Capture the cell that displays the provided text and extract its (X, Y) central coordinate. 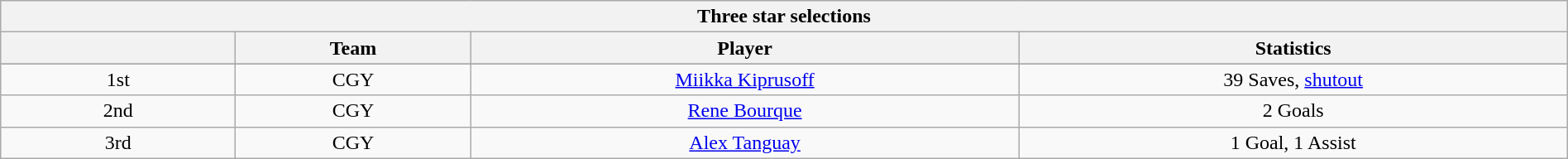
2nd (118, 111)
2 Goals (1293, 111)
Rene Bourque (744, 111)
Alex Tanguay (744, 142)
Team (353, 48)
1 Goal, 1 Assist (1293, 142)
Miikka Kiprusoff (744, 79)
Statistics (1293, 48)
Three star selections (784, 17)
Player (744, 48)
3rd (118, 142)
39 Saves, shutout (1293, 79)
1st (118, 79)
